Locate the cell with the specified text and output its [x, y] center coordinate. 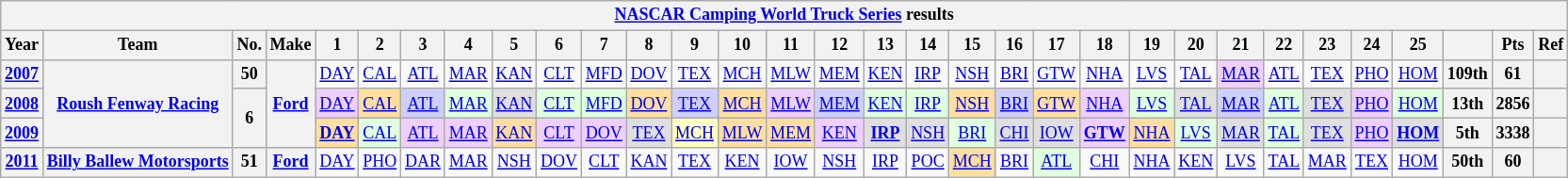
25 [1418, 45]
8 [649, 45]
Year [23, 45]
5th [1468, 132]
24 [1371, 45]
51 [249, 162]
3338 [1512, 132]
19 [1152, 45]
10 [742, 45]
Make [290, 45]
109th [1468, 73]
7 [604, 45]
3 [424, 45]
DAR [424, 162]
2009 [23, 132]
50th [1468, 162]
12 [839, 45]
50 [249, 73]
2007 [23, 73]
2008 [23, 104]
Pts [1512, 45]
No. [249, 45]
21 [1241, 45]
20 [1196, 45]
17 [1057, 45]
Ref [1551, 45]
22 [1284, 45]
18 [1106, 45]
5 [514, 45]
2011 [23, 162]
Roush Fenway Racing [137, 104]
Team [137, 45]
9 [695, 45]
2856 [1512, 104]
POC [929, 162]
60 [1512, 162]
11 [791, 45]
13 [885, 45]
23 [1327, 45]
14 [929, 45]
1 [337, 45]
61 [1512, 73]
2 [380, 45]
4 [468, 45]
15 [972, 45]
13th [1468, 104]
Billy Ballew Motorsports [137, 162]
NASCAR Camping World Truck Series results [784, 15]
16 [1014, 45]
